Locate the cell with the specified text and output its (x, y) center coordinate. 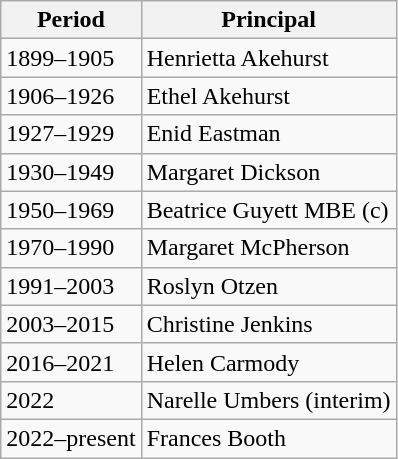
2016–2021 (71, 362)
1899–1905 (71, 58)
Narelle Umbers (interim) (268, 400)
Margaret McPherson (268, 248)
1970–1990 (71, 248)
Enid Eastman (268, 134)
2022 (71, 400)
2003–2015 (71, 324)
Christine Jenkins (268, 324)
1950–1969 (71, 210)
Principal (268, 20)
Margaret Dickson (268, 172)
Period (71, 20)
1906–1926 (71, 96)
Beatrice Guyett MBE (c) (268, 210)
Ethel Akehurst (268, 96)
Frances Booth (268, 438)
Roslyn Otzen (268, 286)
1991–2003 (71, 286)
1930–1949 (71, 172)
1927–1929 (71, 134)
Henrietta Akehurst (268, 58)
Helen Carmody (268, 362)
2022–present (71, 438)
